For the text-containing cell, return its midpoint in (X, Y) coordinate format. 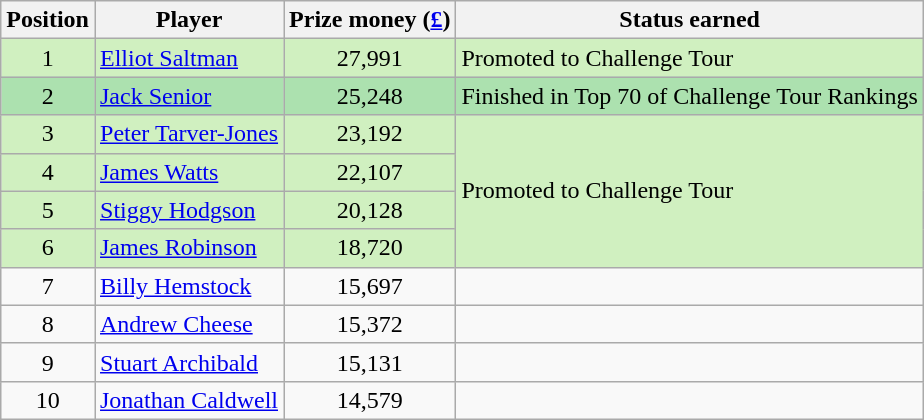
Finished in Top 70 of Challenge Tour Rankings (690, 96)
14,579 (370, 400)
15,131 (370, 362)
Jack Senior (188, 96)
27,991 (370, 58)
23,192 (370, 134)
Player (188, 20)
James Watts (188, 172)
Stuart Archibald (188, 362)
James Robinson (188, 248)
2 (48, 96)
Status earned (690, 20)
15,697 (370, 286)
18,720 (370, 248)
25,248 (370, 96)
Billy Hemstock (188, 286)
20,128 (370, 210)
5 (48, 210)
22,107 (370, 172)
Position (48, 20)
Stiggy Hodgson (188, 210)
Jonathan Caldwell (188, 400)
1 (48, 58)
15,372 (370, 324)
9 (48, 362)
4 (48, 172)
Andrew Cheese (188, 324)
7 (48, 286)
Prize money (£) (370, 20)
Peter Tarver-Jones (188, 134)
Elliot Saltman (188, 58)
6 (48, 248)
8 (48, 324)
3 (48, 134)
10 (48, 400)
